Capture the cell that displays the provided text and extract its [x, y] central coordinate. 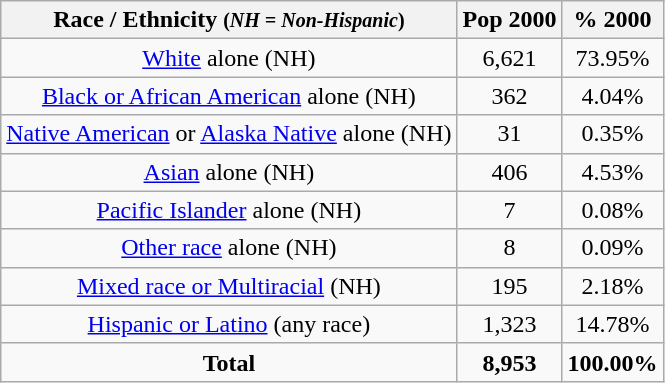
6,621 [510, 58]
Asian alone (NH) [229, 172]
2.18% [612, 286]
195 [510, 286]
1,323 [510, 324]
Native American or Alaska Native alone (NH) [229, 134]
Total [229, 362]
Mixed race or Multiracial (NH) [229, 286]
362 [510, 96]
8,953 [510, 362]
Pacific Islander alone (NH) [229, 210]
8 [510, 248]
7 [510, 210]
% 2000 [612, 20]
Hispanic or Latino (any race) [229, 324]
0.08% [612, 210]
14.78% [612, 324]
0.09% [612, 248]
406 [510, 172]
Black or African American alone (NH) [229, 96]
31 [510, 134]
Other race alone (NH) [229, 248]
Pop 2000 [510, 20]
4.53% [612, 172]
4.04% [612, 96]
73.95% [612, 58]
White alone (NH) [229, 58]
0.35% [612, 134]
100.00% [612, 362]
Race / Ethnicity (NH = Non-Hispanic) [229, 20]
